Find where the given text appears and provide that cell's center as (X, Y) coordinate. 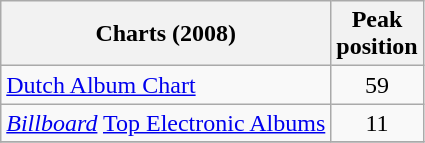
59 (377, 85)
Billboard Top Electronic Albums (166, 123)
Dutch Album Chart (166, 85)
11 (377, 123)
Peakposition (377, 34)
Charts (2008) (166, 34)
